Determine the [x, y] coordinate at the center of the cell enclosing the given text.  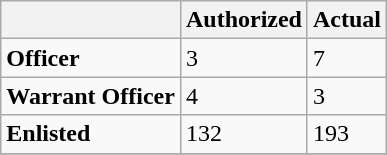
Warrant Officer [91, 96]
193 [346, 134]
Enlisted [91, 134]
Authorized [244, 20]
Officer [91, 58]
4 [244, 96]
Actual [346, 20]
7 [346, 58]
132 [244, 134]
